Find where the given text appears and provide that cell's center as (x, y) coordinate. 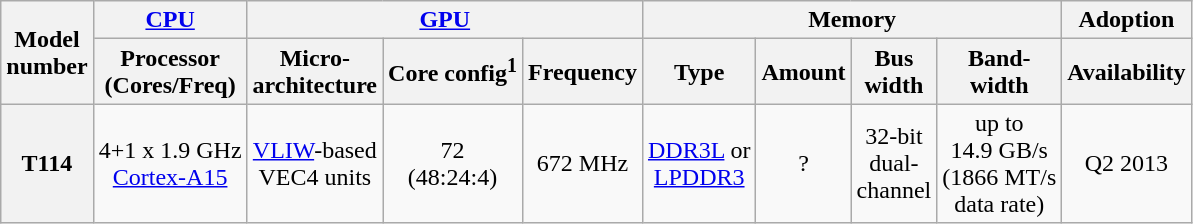
Adoption (1126, 20)
CPU (170, 20)
up to 14.9 GB/s (1866 MT/s data rate) (1000, 164)
VLIW-based VEC4 units (314, 164)
DDR3L or LPDDR3 (699, 164)
Core config1 (453, 72)
GPU (444, 20)
72(48:24:4) (453, 164)
4+1 x 1.9 GHz Cortex-A15 (170, 164)
Modelnumber (47, 52)
32-bit dual-channel (894, 164)
T114 (47, 164)
Buswidth (894, 72)
Processor(Cores/Freq) (170, 72)
Memory (852, 20)
Frequency (582, 72)
Q2 2013 (1126, 164)
Band-width (1000, 72)
Type (699, 72)
Availability (1126, 72)
Micro-architecture (314, 72)
? (804, 164)
672 MHz (582, 164)
Amount (804, 72)
